Output the (X, Y) coordinate of the center of the cell containing the given text.  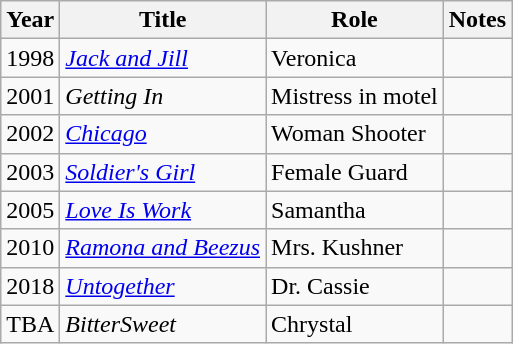
Mrs. Kushner (355, 248)
Untogether (163, 286)
2005 (30, 210)
Love Is Work (163, 210)
Getting In (163, 96)
Female Guard (355, 172)
Jack and Jill (163, 58)
Chrystal (355, 324)
Year (30, 20)
2018 (30, 286)
Chicago (163, 134)
TBA (30, 324)
2001 (30, 96)
Dr. Cassie (355, 286)
Notes (477, 20)
Role (355, 20)
Ramona and Beezus (163, 248)
Mistress in motel (355, 96)
Woman Shooter (355, 134)
Title (163, 20)
1998 (30, 58)
Samantha (355, 210)
BitterSweet (163, 324)
Soldier's Girl (163, 172)
2002 (30, 134)
2003 (30, 172)
2010 (30, 248)
Veronica (355, 58)
